Identify which cell holds the provided text, then report its [x, y] central coordinate. 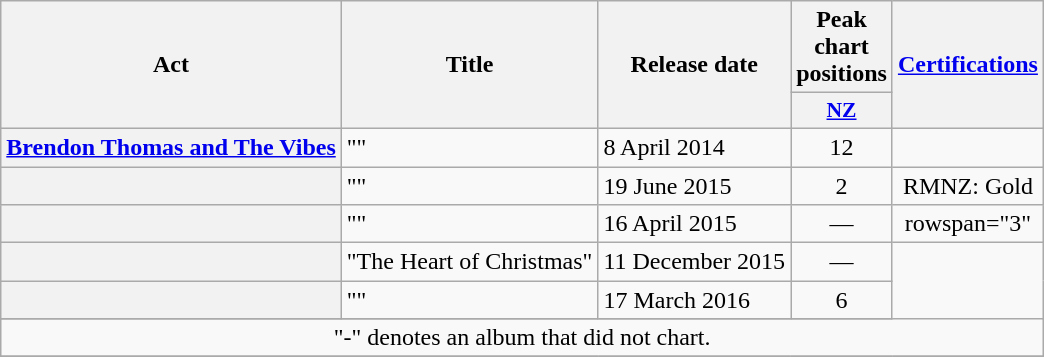
Brendon Thomas and The Vibes [172, 147]
Title [470, 65]
RMNZ: Gold [968, 185]
Certifications [968, 65]
2 [842, 185]
rowspan="3" [968, 224]
Act [172, 65]
Peak chart positions [842, 47]
16 April 2015 [694, 224]
"The Heart of Christmas" [470, 262]
12 [842, 147]
Release date [694, 65]
17 March 2016 [694, 300]
6 [842, 300]
11 December 2015 [694, 262]
19 June 2015 [694, 185]
8 April 2014 [694, 147]
NZ [842, 111]
"-" denotes an album that did not chart. [522, 338]
